From the cell containing the given text, extract its center point as (X, Y) coordinate. 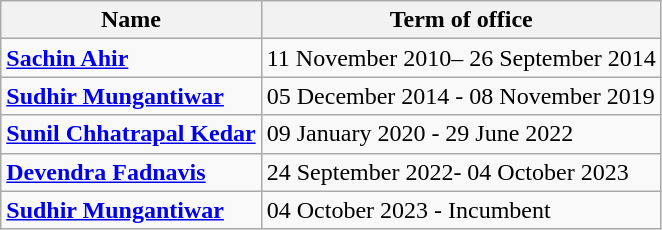
Sunil Chhatrapal Kedar (131, 134)
05 December 2014 - 08 November 2019 (461, 96)
11 November 2010– 26 September 2014 (461, 58)
04 October 2023 - Incumbent (461, 210)
09 January 2020 - 29 June 2022 (461, 134)
Name (131, 20)
24 September 2022- 04 October 2023 (461, 172)
Sachin Ahir (131, 58)
Devendra Fadnavis (131, 172)
Term of office (461, 20)
